Output the [x, y] coordinate of the center of the cell containing the given text.  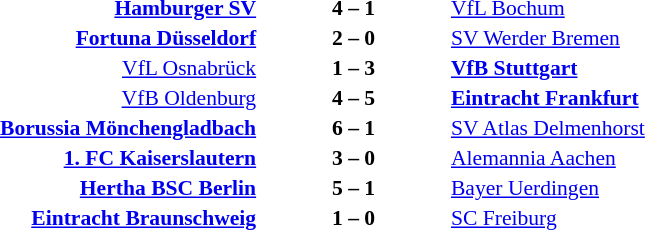
6 – 1 [354, 128]
3 – 0 [354, 158]
2 – 0 [354, 38]
5 – 1 [354, 188]
1 – 3 [354, 68]
4 – 5 [354, 98]
